Search for the cell housing the specified text and yield its (X, Y) center coordinate. 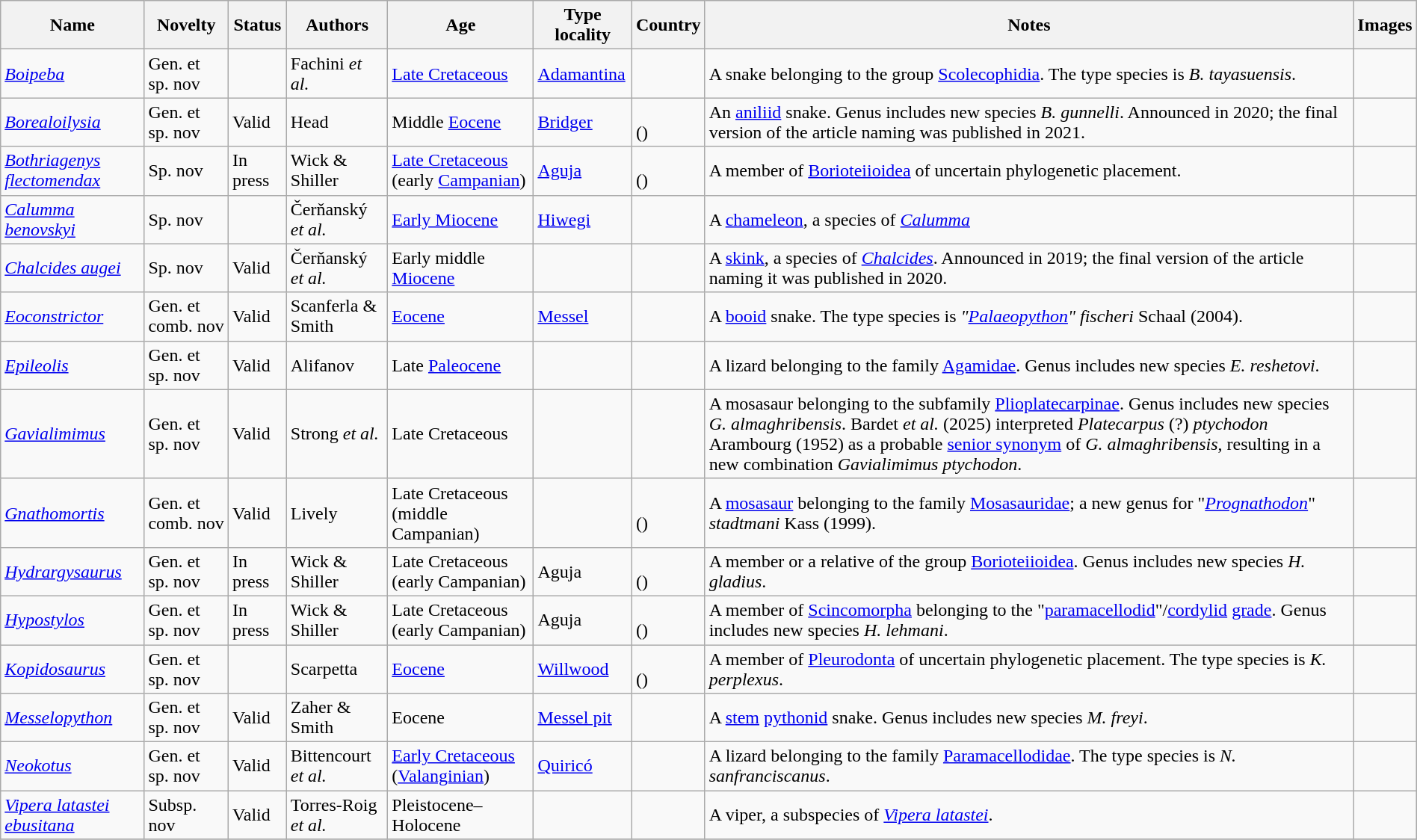
Strong et al. (337, 433)
Neokotus (72, 767)
Late Cretaceous (middle Campanian) (460, 513)
Gnathomortis (72, 513)
A lizard belonging to the family Agamidae. Genus includes new species E. reshetovi. (1029, 365)
Bothriagenys flectomendax (72, 170)
Alifanov (337, 365)
Hiwegi (583, 220)
Age (460, 25)
Late Paleocene (460, 365)
A snake belonging to the group Scolecophidia. The type species is B. tayasuensis. (1029, 73)
Chalcides augei (72, 268)
Early Cretaceous (Valanginian) (460, 767)
Notes (1029, 25)
Scarpetta (337, 668)
A member of Pleurodonta of uncertain phylogenetic placement. The type species is K. perplexus. (1029, 668)
A member of Borioteiioidea of uncertain phylogenetic placement. (1029, 170)
Epileolis (72, 365)
Zaher & Smith (337, 717)
Bittencourt et al. (337, 767)
Eoconstrictor (72, 317)
Early Miocene (460, 220)
A chameleon, a species of Calumma (1029, 220)
Messelopython (72, 717)
Name (72, 25)
Adamantina (583, 73)
Images (1385, 25)
Messel pit (583, 717)
Kopidosaurus (72, 668)
Willwood (583, 668)
Torres-Roig et al. (337, 815)
A viper, a subspecies of Vipera latastei. (1029, 815)
Status (258, 25)
A mosasaur belonging to the family Mosasauridae; a new genus for "Prognathodon" stadtmani Kass (1999). (1029, 513)
A booid snake. The type species is "Palaeopython" fischeri Schaal (2004). (1029, 317)
Quiricó (583, 767)
Subsp. nov (187, 815)
Head (337, 123)
Novelty (187, 25)
Pleistocene–Holocene (460, 815)
Gavialimimus (72, 433)
Type locality (583, 25)
Hydrargysaurus (72, 571)
Lively (337, 513)
A member or a relative of the group Borioteiioidea. Genus includes new species H. gladius. (1029, 571)
Vipera latastei ebusitana (72, 815)
Early middle Miocene (460, 268)
A lizard belonging to the family Paramacellodidae. The type species is N. sanfranciscanus. (1029, 767)
Hypostylos (72, 620)
Borealoilysia (72, 123)
A skink, a species of Chalcides. Announced in 2019; the final version of the article naming it was published in 2020. (1029, 268)
A member of Scincomorpha belonging to the "paramacellodid"/cordylid grade. Genus includes new species H. lehmani. (1029, 620)
Calumma benovskyi (72, 220)
Scanferla & Smith (337, 317)
Middle Eocene (460, 123)
Authors (337, 25)
Bridger (583, 123)
Fachini et al. (337, 73)
Boipeba (72, 73)
An aniliid snake. Genus includes new species B. gunnelli. Announced in 2020; the final version of the article naming was published in 2021. (1029, 123)
Messel (583, 317)
Country (668, 25)
A stem pythonid snake. Genus includes new species M. freyi. (1029, 717)
